Capture the cell that displays the provided text and extract its (X, Y) central coordinate. 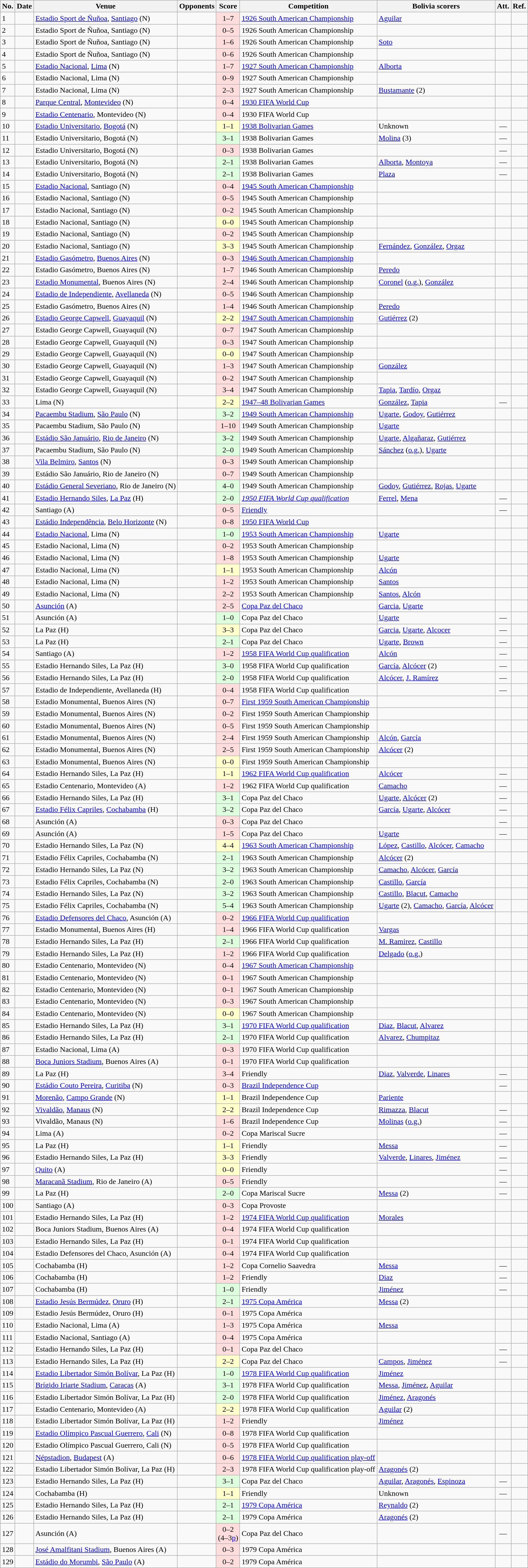
38 (8, 462)
Opponents (197, 6)
58 (8, 702)
Estádio Independência, Belo Horizonte (N) (106, 522)
50 (8, 606)
González, Tapia (436, 402)
64 (8, 774)
1–8 (228, 558)
35 (8, 426)
Alvarez, Chumpitaz (436, 1037)
61 (8, 738)
Pariente (436, 1097)
Estadio Nacional, Santiago (A) (106, 1337)
97 (8, 1169)
Quito (A) (106, 1169)
Estadio de Independiente, Avellaneda (N) (106, 294)
123 (8, 1481)
24 (8, 294)
40 (8, 486)
89 (8, 1073)
1 (8, 18)
96 (8, 1157)
Score (228, 6)
102 (8, 1229)
6 (8, 78)
Competition (309, 6)
44 (8, 534)
72 (8, 870)
74 (8, 893)
Tapia, Tardío, Orgaz (436, 390)
49 (8, 594)
Lima (A) (106, 1134)
100 (8, 1205)
118 (8, 1421)
Castillo, Blacut, Camacho (436, 893)
62 (8, 750)
13 (8, 162)
3 (8, 42)
Maracanã Stadium, Rio de Janeiro (A) (106, 1181)
70 (8, 846)
Aguilar (436, 18)
Brígido Iriarte Stadium, Caracas (A) (106, 1385)
27 (8, 330)
128 (8, 1550)
26 (8, 318)
Alcócer, J. Ramírez (436, 678)
Estadio de Independiente, Avellaneda (H) (106, 690)
22 (8, 270)
88 (8, 1061)
79 (8, 954)
1947–48 Bolivarian Games (309, 402)
Plaza (436, 174)
Morenão, Campo Grande (N) (106, 1097)
47 (8, 570)
García, Ugarte, Alcócer (436, 810)
91 (8, 1097)
59 (8, 714)
125 (8, 1505)
Ugarte, Godoy, Gutiérrez (436, 414)
1950 FIFA World Cup (309, 522)
Estadio Félix Capriles, Cochabamba (H) (106, 810)
Gutiérrez (2) (436, 318)
42 (8, 510)
Alborta, Montoya (436, 162)
54 (8, 654)
Att. (503, 6)
Estádio General Severiano, Rio de Janeiro (N) (106, 486)
18 (8, 222)
No. (8, 6)
41 (8, 498)
1–10 (228, 426)
111 (8, 1337)
14 (8, 174)
85 (8, 1025)
121 (8, 1457)
3–0 (228, 666)
Valverde, Linares, Jiménez (436, 1157)
109 (8, 1313)
Molina (3) (436, 138)
Diaz, Blacut, Alvarez (436, 1025)
10 (8, 126)
Garcia, Ugarte (436, 606)
60 (8, 726)
Molinas (o.g.) (436, 1122)
110 (8, 1325)
1–5 (228, 834)
Parque Central, Montevideo (N) (106, 102)
García, Alcócer (2) (436, 666)
Jiménez, Aragonés (436, 1397)
31 (8, 378)
5–4 (228, 905)
77 (8, 930)
116 (8, 1397)
126 (8, 1517)
19 (8, 234)
5 (8, 66)
Rimazza, Blacut (436, 1109)
90 (8, 1085)
M. Ramirez, Castillo (436, 942)
81 (8, 978)
Lima (N) (106, 402)
71 (8, 858)
75 (8, 905)
55 (8, 666)
11 (8, 138)
122 (8, 1469)
Ugarte, Alcócer (2) (436, 798)
36 (8, 438)
117 (8, 1409)
73 (8, 882)
63 (8, 762)
82 (8, 990)
66 (8, 798)
Delgado (o.g.) (436, 954)
Camacho (436, 786)
Soto (436, 42)
Copa Cornelio Saavedra (309, 1265)
98 (8, 1181)
23 (8, 282)
103 (8, 1241)
76 (8, 918)
Sánchez (o.g.), Ugarte (436, 450)
Santos (436, 582)
17 (8, 210)
1950 FIFA World Cup qualification (309, 498)
Ugarte (2), Camacho, García, Alcócer (436, 905)
21 (8, 258)
93 (8, 1122)
124 (8, 1493)
Bustamante (2) (436, 90)
120 (8, 1445)
0–2(4–3p) (228, 1534)
Ref. (519, 6)
32 (8, 390)
Campos, Jiménez (436, 1361)
43 (8, 522)
Reynaldo (2) (436, 1505)
0–9 (228, 78)
Diaz, Valverde, Linares (436, 1073)
92 (8, 1109)
Ugarte, Brown (436, 642)
86 (8, 1037)
Alcón, García (436, 738)
López, Castillo, Alcócer, Camacho (436, 846)
Messa, Jiménez, Aguilar (436, 1385)
106 (8, 1277)
107 (8, 1289)
68 (8, 822)
30 (8, 366)
Diaz (436, 1277)
99 (8, 1193)
94 (8, 1134)
80 (8, 966)
Camacho, Alcócer, García (436, 870)
57 (8, 690)
113 (8, 1361)
Estádio do Morumbi, São Paulo (A) (106, 1562)
Estadio Monumental, Buenos Aires (H) (106, 930)
108 (8, 1301)
Ferrel, Mena (436, 498)
15 (8, 186)
119 (8, 1433)
Alcócer (436, 774)
51 (8, 618)
114 (8, 1373)
69 (8, 834)
67 (8, 810)
20 (8, 246)
25 (8, 306)
101 (8, 1217)
45 (8, 546)
Castillo, García (436, 882)
4 (8, 54)
16 (8, 198)
34 (8, 414)
8 (8, 102)
127 (8, 1534)
56 (8, 678)
José Amalfitani Stadium, Buenos Aires (A) (106, 1550)
33 (8, 402)
29 (8, 354)
87 (8, 1049)
Vila Belmiro, Santos (N) (106, 462)
12 (8, 150)
7 (8, 90)
129 (8, 1562)
Date (25, 6)
4–0 (228, 486)
Ugarte, Algañaraz, Gutiérrez (436, 438)
Vargas (436, 930)
9 (8, 114)
Copa Provoste (309, 1205)
28 (8, 342)
37 (8, 450)
78 (8, 942)
Estádio Couto Pereira, Curitiba (N) (106, 1085)
Garcia, Ugarte, Alcocer (436, 630)
2 (8, 30)
Morales (436, 1217)
39 (8, 474)
Népstadion, Budapest (A) (106, 1457)
Santos, Alcón (436, 594)
Aguilar, Aragonés, Espinoza (436, 1481)
46 (8, 558)
65 (8, 786)
83 (8, 1002)
48 (8, 582)
53 (8, 642)
Venue (106, 6)
González (436, 366)
84 (8, 1014)
95 (8, 1146)
4–4 (228, 846)
115 (8, 1385)
52 (8, 630)
104 (8, 1253)
Coronel (o.g.), González (436, 282)
Bolivia scorers (436, 6)
Fernández, González, Orgaz (436, 246)
105 (8, 1265)
112 (8, 1349)
Alborta (436, 66)
Godoy, Gutiérrez, Rojas, Ugarte (436, 486)
Aguilar (2) (436, 1409)
